Extract the (x, y) coordinate from the center of the cell holding the provided text.  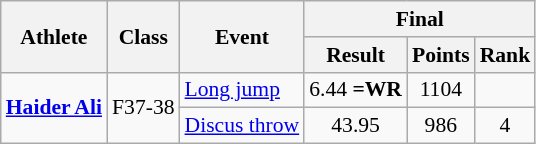
Discus throw (242, 126)
Haider Ali (54, 108)
Athlete (54, 36)
F37-38 (143, 108)
Class (143, 36)
Event (242, 36)
Rank (506, 55)
4 (506, 126)
986 (441, 126)
Final (420, 19)
43.95 (356, 126)
Result (356, 55)
Long jump (242, 90)
6.44 =WR (356, 90)
1104 (441, 90)
Points (441, 55)
